Return [X, Y] of the center of cell containing provided text 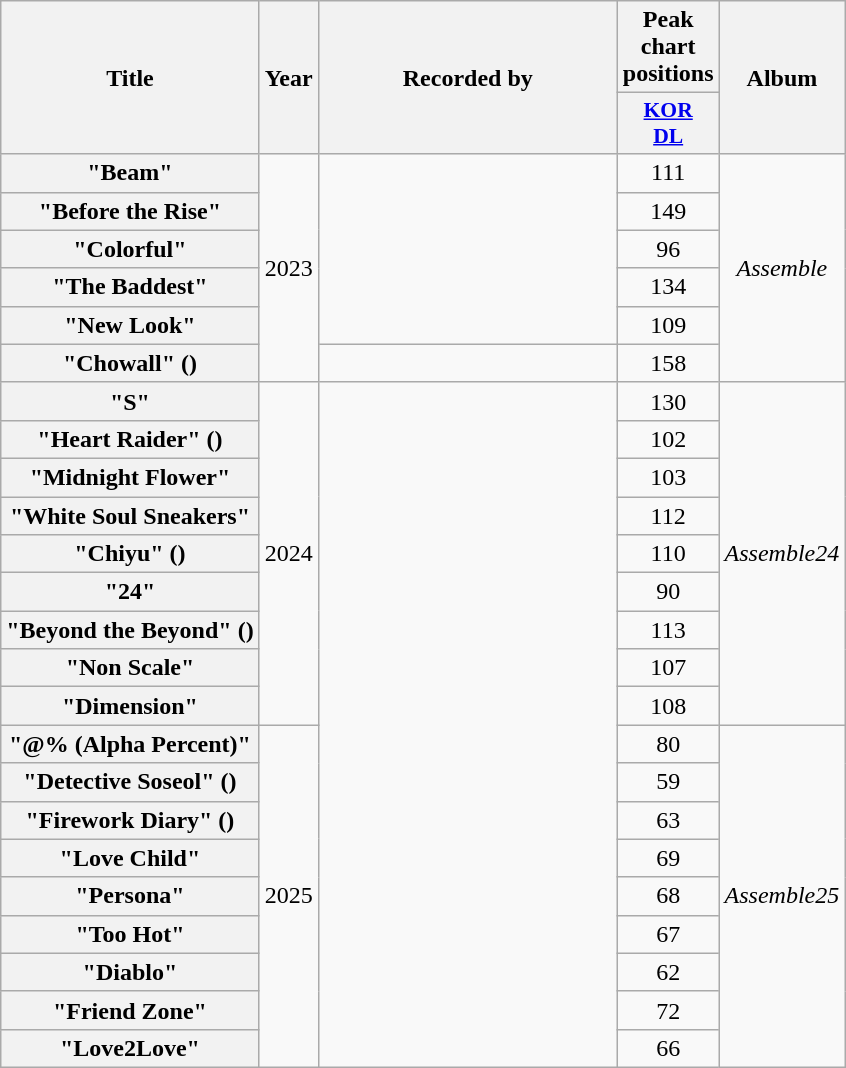
"Diablo" [130, 972]
"The Baddest" [130, 287]
2024 [288, 554]
"Friend Zone" [130, 1010]
"Chiyu" () [130, 554]
"Love2Love" [130, 1048]
"New Look" [130, 325]
"Non Scale" [130, 668]
69 [668, 858]
"Beyond the Beyond" () [130, 630]
110 [668, 554]
113 [668, 630]
"Chowall" () [130, 363]
"Firework Diary" () [130, 820]
72 [668, 1010]
"@% (Alpha Percent)" [130, 744]
"Dimension" [130, 706]
149 [668, 211]
103 [668, 477]
108 [668, 706]
63 [668, 820]
"Persona" [130, 896]
"Love Child" [130, 858]
96 [668, 249]
"Midnight Flower" [130, 477]
62 [668, 972]
"Colorful" [130, 249]
Title [130, 78]
66 [668, 1048]
"Beam" [130, 173]
112 [668, 515]
"Too Hot" [130, 934]
68 [668, 896]
111 [668, 173]
107 [668, 668]
102 [668, 439]
Assemble25 [782, 896]
Peak chart positions [668, 47]
59 [668, 782]
109 [668, 325]
134 [668, 287]
90 [668, 592]
"Before the Rise" [130, 211]
"Detective Soseol" () [130, 782]
130 [668, 401]
2023 [288, 268]
Year [288, 78]
158 [668, 363]
"Heart Raider" () [130, 439]
80 [668, 744]
Assemble24 [782, 554]
"White Soul Sneakers" [130, 515]
KORDL [668, 124]
Album [782, 78]
Assemble [782, 268]
67 [668, 934]
Recorded by [468, 78]
"S" [130, 401]
2025 [288, 896]
"24" [130, 592]
